Search for the cell housing the specified text and yield its [X, Y] center coordinate. 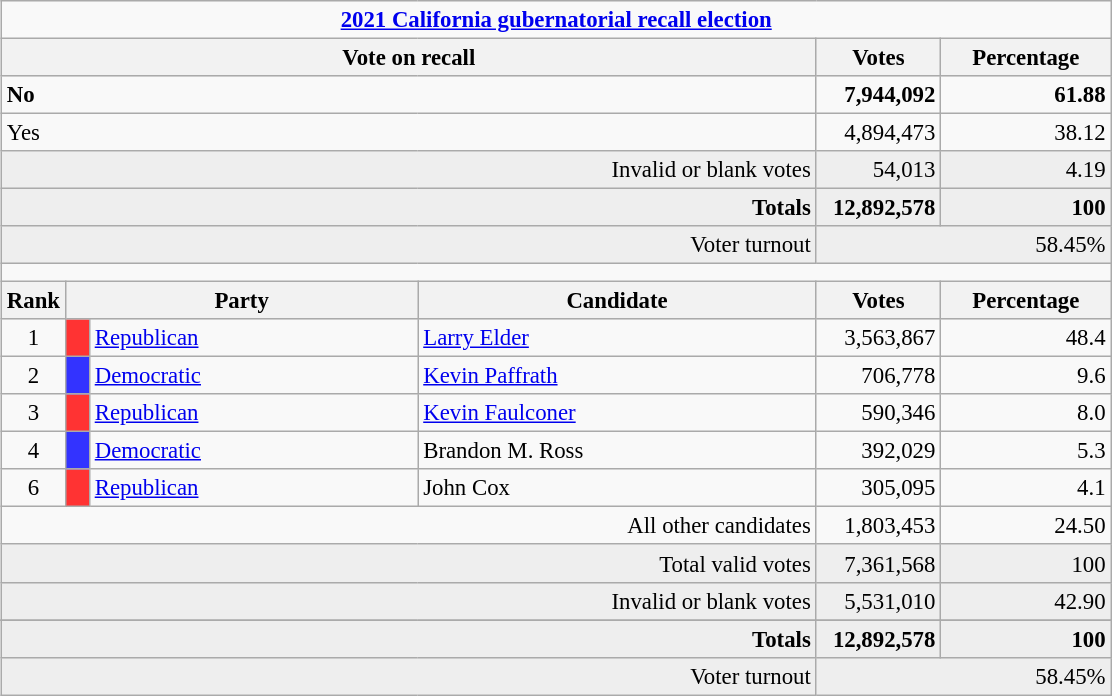
590,346 [878, 413]
3 [34, 413]
7,944,092 [878, 95]
1,803,453 [878, 526]
8.0 [1026, 413]
54,013 [878, 170]
24.50 [1026, 526]
2021 California gubernatorial recall election [556, 20]
61.88 [1026, 95]
3,563,867 [878, 338]
5,531,010 [878, 601]
Vote on recall [410, 58]
Candidate [617, 301]
Yes [410, 133]
All other candidates [410, 526]
4.1 [1026, 488]
5.3 [1026, 451]
6 [34, 488]
38.12 [1026, 133]
42.90 [1026, 601]
4 [34, 451]
Party [242, 301]
Brandon M. Ross [617, 451]
Larry Elder [617, 338]
4,894,473 [878, 133]
No [410, 95]
48.4 [1026, 338]
4.19 [1026, 170]
2 [34, 376]
Rank [34, 301]
9.6 [1026, 376]
Kevin Paffrath [617, 376]
392,029 [878, 451]
305,095 [878, 488]
Total valid votes [410, 564]
706,778 [878, 376]
Kevin Faulconer [617, 413]
John Cox [617, 488]
7,361,568 [878, 564]
1 [34, 338]
